From the cell containing the given text, extract its center point as [x, y] coordinate. 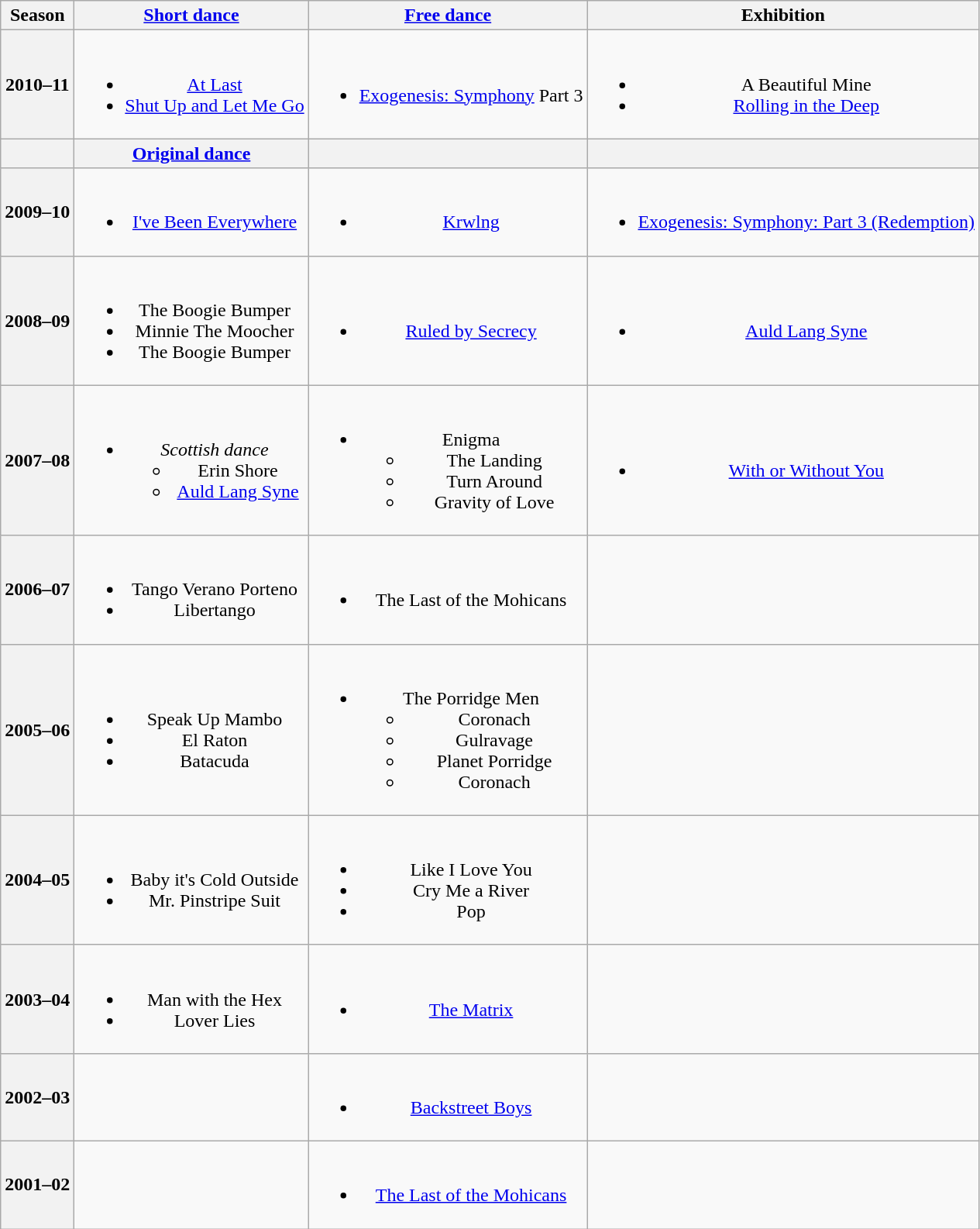
Short dance [191, 15]
The Boogie Bumper Minnie The Moocher The Boogie Bumper [191, 321]
The Porridge MenCoronachGulravagePlanet PorridgeCoronach [448, 730]
Speak Up Mambo El Raton Batacuda [191, 730]
I've Been Everywhere [191, 212]
At Last Shut Up and Let Me Go [191, 84]
Like I Love You Cry Me a River Pop [448, 880]
2002–03 [37, 1097]
Backstreet Boys [448, 1097]
Free dance [448, 15]
Exhibition [783, 15]
2007–08 [37, 460]
The Matrix [448, 999]
Scottish danceErin ShoreAuld Lang Syne [191, 460]
Krwlng [448, 212]
Exogenesis: Symphony: Part 3 (Redemption) [783, 212]
2010–11 [37, 84]
2004–05 [37, 880]
With or Without You [783, 460]
2008–09 [37, 321]
Exogenesis: Symphony Part 3 [448, 84]
2003–04 [37, 999]
EnigmaThe LandingTurn AroundGravity of Love [448, 460]
2005–06 [37, 730]
Ruled by Secrecy [448, 321]
Original dance [191, 153]
2009–10 [37, 212]
2001–02 [37, 1184]
A Beautiful Mine Rolling in the Deep [783, 84]
Auld Lang Syne [783, 321]
Baby it's Cold Outside Mr. Pinstripe Suit [191, 880]
Man with the Hex Lover Lies [191, 999]
Season [37, 15]
Tango Verano Porteno Libertango [191, 590]
2006–07 [37, 590]
